Identify which cell holds the provided text, then report its (X, Y) central coordinate. 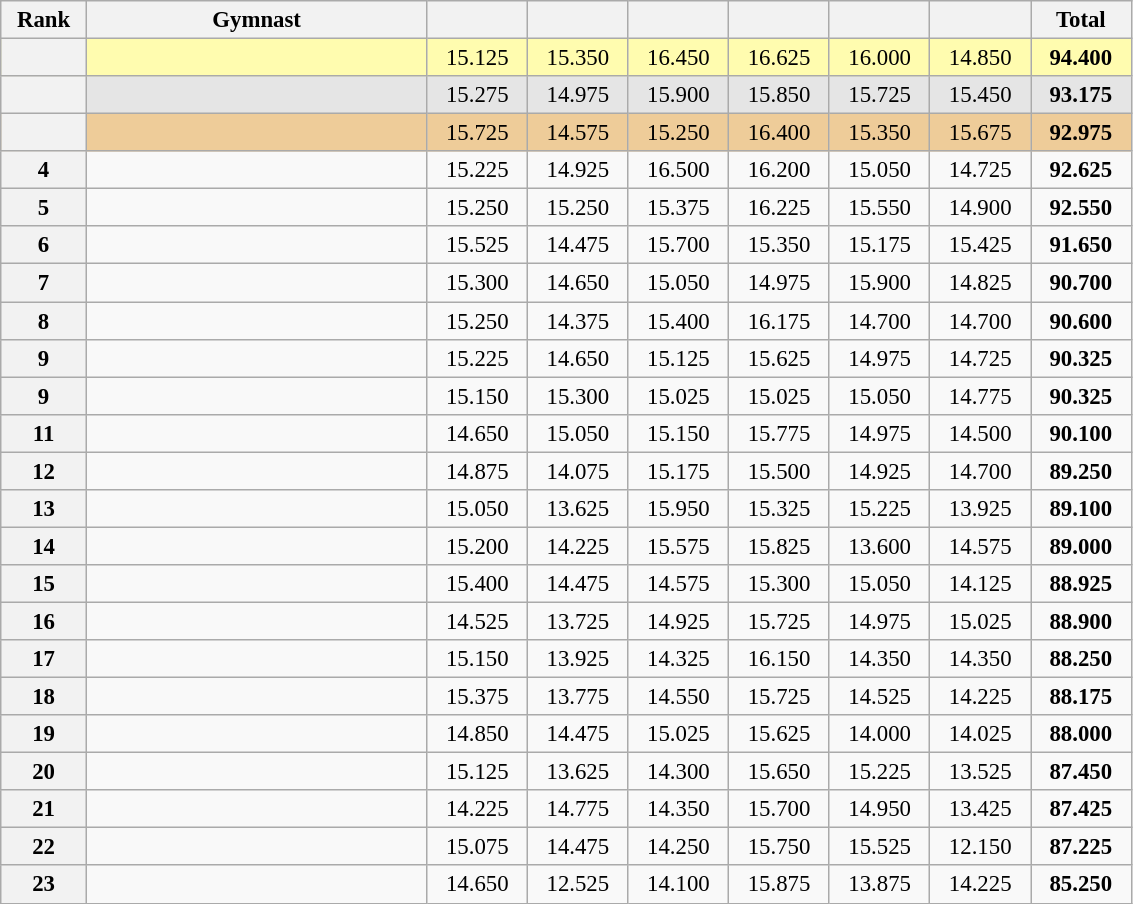
15.650 (780, 772)
16.150 (780, 659)
14.125 (980, 584)
15.200 (478, 546)
14.250 (678, 847)
90.100 (1080, 433)
7 (44, 283)
94.400 (1080, 58)
16.000 (880, 58)
85.250 (1080, 885)
15 (44, 584)
15.575 (678, 546)
16.625 (780, 58)
14.875 (478, 471)
14.325 (678, 659)
16.500 (678, 170)
92.550 (1080, 208)
15.450 (980, 95)
16.400 (780, 133)
87.225 (1080, 847)
19 (44, 734)
14.025 (980, 734)
14.825 (980, 283)
89.000 (1080, 546)
16.225 (780, 208)
4 (44, 170)
15.825 (780, 546)
88.000 (1080, 734)
15.325 (780, 509)
16.200 (780, 170)
11 (44, 433)
Gymnast (256, 20)
87.450 (1080, 772)
92.975 (1080, 133)
18 (44, 697)
13.775 (578, 697)
15.500 (780, 471)
13.600 (880, 546)
15.775 (780, 433)
12.525 (578, 885)
13.425 (980, 809)
89.100 (1080, 509)
15.950 (678, 509)
13.875 (880, 885)
16 (44, 621)
90.700 (1080, 283)
14.075 (578, 471)
14 (44, 546)
20 (44, 772)
15.275 (478, 95)
14.300 (678, 772)
23 (44, 885)
16.450 (678, 58)
14.550 (678, 697)
14.000 (880, 734)
88.900 (1080, 621)
8 (44, 321)
Rank (44, 20)
6 (44, 245)
88.925 (1080, 584)
13.725 (578, 621)
12 (44, 471)
15.850 (780, 95)
5 (44, 208)
21 (44, 809)
15.675 (980, 133)
93.175 (1080, 95)
92.625 (1080, 170)
12.150 (980, 847)
88.175 (1080, 697)
Total (1080, 20)
89.250 (1080, 471)
17 (44, 659)
13.525 (980, 772)
14.375 (578, 321)
87.425 (1080, 809)
15.750 (780, 847)
22 (44, 847)
13 (44, 509)
14.100 (678, 885)
14.900 (980, 208)
15.425 (980, 245)
15.075 (478, 847)
90.600 (1080, 321)
15.875 (780, 885)
14.500 (980, 433)
14.950 (880, 809)
15.550 (880, 208)
16.175 (780, 321)
91.650 (1080, 245)
88.250 (1080, 659)
